Capture the cell that displays the provided text and extract its [x, y] central coordinate. 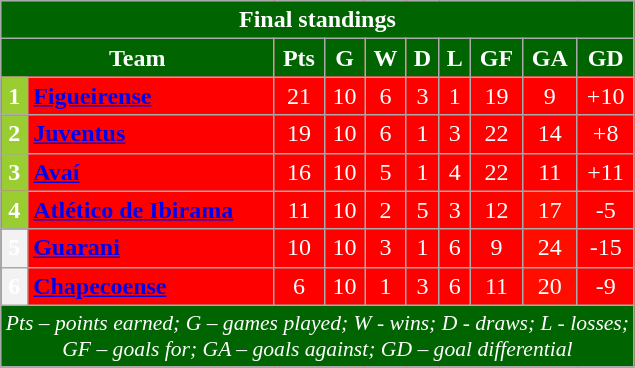
Juventus [151, 134]
14 [550, 134]
20 [550, 286]
-9 [606, 286]
W [386, 58]
GD [606, 58]
+8 [606, 134]
17 [550, 210]
Pts – points earned; G – games played; W - wins; D - draws; L - losses;GF – goals for; GA – goals against; GD – goal differential [318, 336]
Atlético de Ibirama [151, 210]
Team [138, 58]
L [455, 58]
24 [550, 248]
Avaí [151, 172]
D [422, 58]
-5 [606, 210]
GA [550, 58]
GF [497, 58]
21 [299, 96]
16 [299, 172]
+11 [606, 172]
Guarani [151, 248]
+10 [606, 96]
G [344, 58]
Figueirense [151, 96]
12 [497, 210]
Pts [299, 58]
-15 [606, 248]
Final standings [318, 20]
Chapecoense [151, 286]
